Pinpoint the cell where the given text exists, returning its (X, Y) midpoint coordinate. 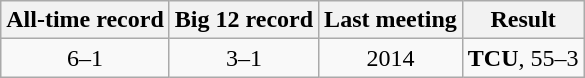
2014 (391, 58)
All-time record (86, 20)
Result (523, 20)
3–1 (244, 58)
Big 12 record (244, 20)
6–1 (86, 58)
Last meeting (391, 20)
TCU, 55–3 (523, 58)
